Locate the cell with the specified text and output its [x, y] center coordinate. 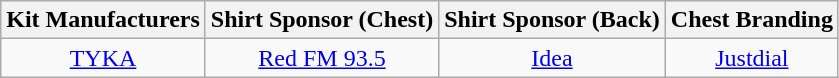
TYKA [104, 58]
Shirt Sponsor (Back) [552, 20]
Justdial [752, 58]
Idea [552, 58]
Red FM 93.5 [322, 58]
Chest Branding [752, 20]
Kit Manufacturers [104, 20]
Shirt Sponsor (Chest) [322, 20]
